Capture the cell that displays the provided text and extract its [x, y] central coordinate. 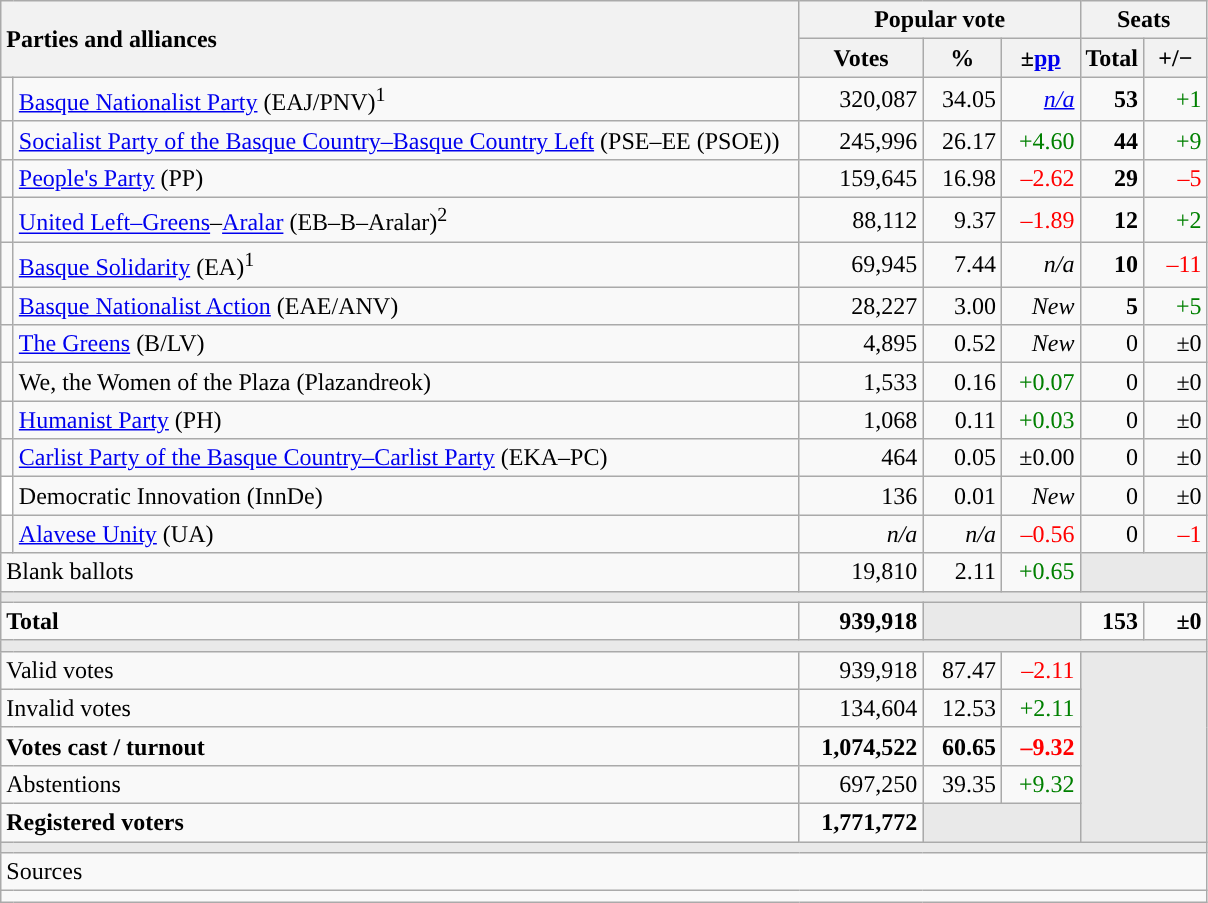
0.01 [962, 496]
1,771,772 [861, 823]
Invalid votes [400, 708]
Parties and alliances [400, 39]
We, the Women of the Plaza (Plazandreok) [406, 382]
16.98 [962, 178]
–2.11 [1040, 670]
88,112 [861, 220]
29 [1112, 178]
2.11 [962, 572]
±0.00 [1040, 458]
–1 [1176, 534]
1,074,522 [861, 746]
–2.62 [1040, 178]
Blank ballots [400, 572]
+/− [1176, 58]
Basque Nationalist Action (EAE/ANV) [406, 306]
245,996 [861, 140]
+9.32 [1040, 785]
+1 [1176, 100]
Votes cast / turnout [400, 746]
Seats [1144, 20]
+2 [1176, 220]
+0.65 [1040, 572]
Abstentions [400, 785]
Registered voters [400, 823]
Votes [861, 58]
10 [1112, 264]
28,227 [861, 306]
320,087 [861, 100]
% [962, 58]
0.52 [962, 344]
7.44 [962, 264]
464 [861, 458]
153 [1112, 621]
134,604 [861, 708]
–0.56 [1040, 534]
Basque Nationalist Party (EAJ/PNV)1 [406, 100]
9.37 [962, 220]
Valid votes [400, 670]
1,533 [861, 382]
Socialist Party of the Basque Country–Basque Country Left (PSE–EE (PSOE)) [406, 140]
People's Party (PP) [406, 178]
53 [1112, 100]
87.47 [962, 670]
Humanist Party (PH) [406, 420]
5 [1112, 306]
+4.60 [1040, 140]
26.17 [962, 140]
12.53 [962, 708]
The Greens (B/LV) [406, 344]
Popular vote [940, 20]
–9.32 [1040, 746]
+5 [1176, 306]
3.00 [962, 306]
Sources [604, 872]
+0.07 [1040, 382]
34.05 [962, 100]
12 [1112, 220]
Basque Solidarity (EA)1 [406, 264]
Alavese Unity (UA) [406, 534]
United Left–Greens–Aralar (EB–B–Aralar)2 [406, 220]
44 [1112, 140]
19,810 [861, 572]
0.05 [962, 458]
697,250 [861, 785]
+0.03 [1040, 420]
Democratic Innovation (InnDe) [406, 496]
4,895 [861, 344]
–11 [1176, 264]
+9 [1176, 140]
Carlist Party of the Basque Country–Carlist Party (EKA–PC) [406, 458]
159,645 [861, 178]
60.65 [962, 746]
39.35 [962, 785]
69,945 [861, 264]
0.16 [962, 382]
0.11 [962, 420]
136 [861, 496]
±pp [1040, 58]
–5 [1176, 178]
1,068 [861, 420]
+2.11 [1040, 708]
–1.89 [1040, 220]
